Locate the cell with the specified text and output its (X, Y) center coordinate. 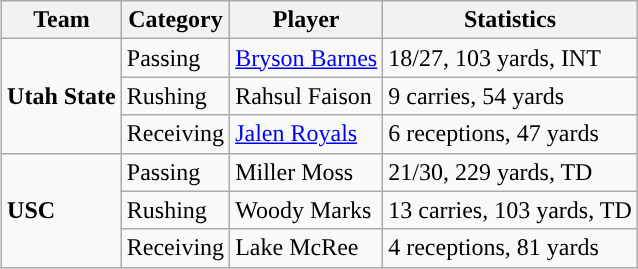
Team (62, 20)
Utah State (62, 96)
21/30, 229 yards, TD (510, 172)
Rahsul Faison (306, 96)
Statistics (510, 20)
4 receptions, 81 yards (510, 248)
Lake McRee (306, 248)
9 carries, 54 yards (510, 96)
Woody Marks (306, 210)
USC (62, 210)
Category (175, 20)
6 receptions, 47 yards (510, 134)
13 carries, 103 yards, TD (510, 210)
Bryson Barnes (306, 58)
18/27, 103 yards, INT (510, 58)
Miller Moss (306, 172)
Jalen Royals (306, 134)
Player (306, 20)
